Scan for the cell matching the given text and deliver its [X, Y] coordinate at center. 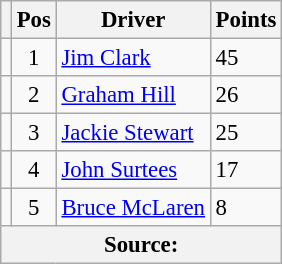
8 [246, 208]
Jackie Stewart [133, 133]
2 [34, 95]
1 [34, 58]
26 [246, 95]
Points [246, 20]
17 [246, 170]
John Surtees [133, 170]
Graham Hill [133, 95]
Pos [34, 20]
Source: [142, 245]
3 [34, 133]
Jim Clark [133, 58]
45 [246, 58]
Driver [133, 20]
25 [246, 133]
5 [34, 208]
4 [34, 170]
Bruce McLaren [133, 208]
